From the cell containing the given text, extract its center point as [x, y] coordinate. 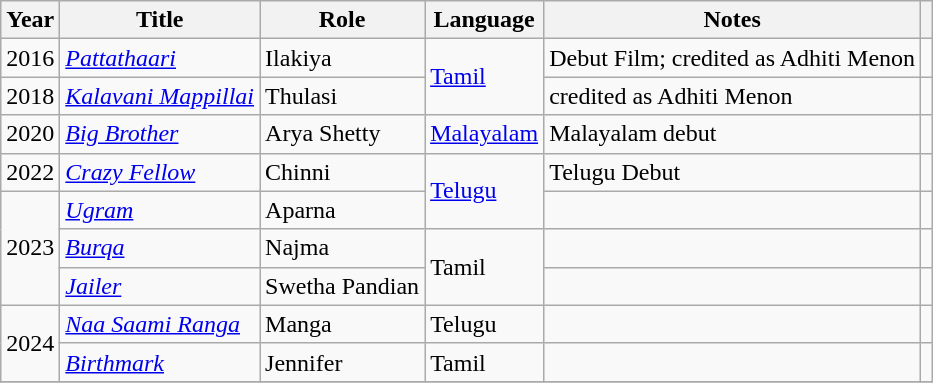
Thulasi [342, 96]
Role [342, 20]
Title [160, 20]
2020 [30, 134]
Naa Saami Ranga [160, 324]
Aparna [342, 210]
Big Brother [160, 134]
2024 [30, 343]
2016 [30, 58]
Manga [342, 324]
Malayalam [484, 134]
2023 [30, 248]
Jennifer [342, 362]
Telugu Debut [732, 172]
2022 [30, 172]
Debut Film; credited as Adhiti Menon [732, 58]
credited as Adhiti Menon [732, 96]
Year [30, 20]
Notes [732, 20]
Najma [342, 248]
Ilakiya [342, 58]
Arya Shetty [342, 134]
Language [484, 20]
Kalavani Mappillai [160, 96]
Burqa [160, 248]
Swetha Pandian [342, 286]
Pattathaari [160, 58]
Crazy Fellow [160, 172]
2018 [30, 96]
Jailer [160, 286]
Birthmark [160, 362]
Malayalam debut [732, 134]
Ugram [160, 210]
Chinni [342, 172]
